Detect which cell encompasses the target text, then output its (X, Y) center coordinate. 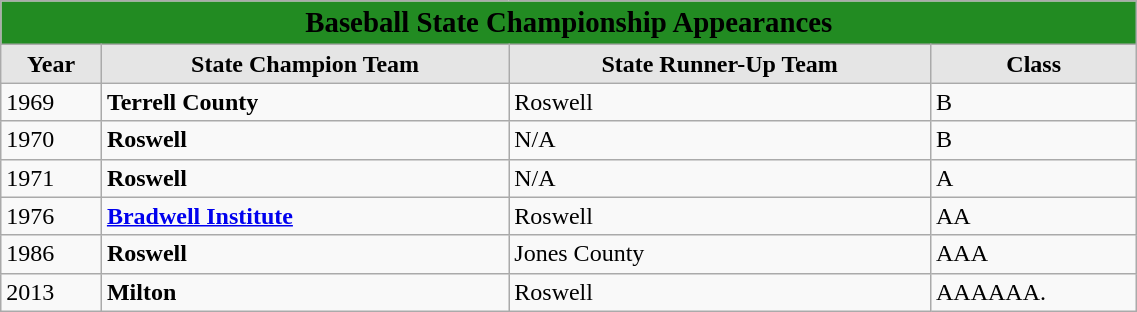
Bradwell Institute (304, 216)
1969 (52, 102)
Baseball State Championship Appearances (569, 23)
A (1033, 178)
1971 (52, 178)
Milton (304, 292)
Class (1033, 64)
State Champion Team (304, 64)
Jones County (720, 254)
1986 (52, 254)
AAAAAA. (1033, 292)
1976 (52, 216)
Year (52, 64)
2013 (52, 292)
State Runner-Up Team (720, 64)
AAA (1033, 254)
AA (1033, 216)
1970 (52, 140)
Terrell County (304, 102)
